Scan for the cell matching the given text and deliver its [X, Y] coordinate at center. 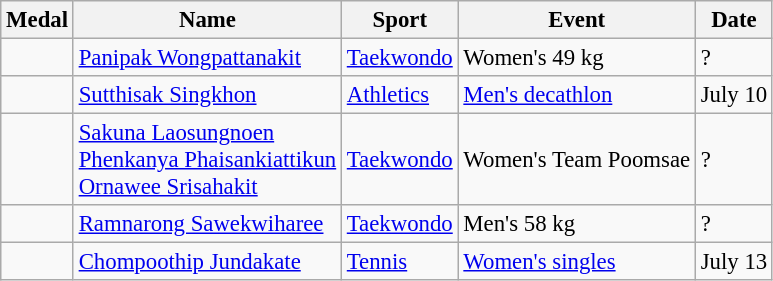
Athletics [400, 95]
Medal [38, 20]
Sutthisak Singkhon [207, 95]
Men's 58 kg [576, 224]
Date [734, 20]
July 13 [734, 262]
Name [207, 20]
Event [576, 20]
Women's 49 kg [576, 58]
Chompoothip Jundakate [207, 262]
Panipak Wongpattanakit [207, 58]
Women's singles [576, 262]
Men's decathlon [576, 95]
Sakuna LaosungnoenPhenkanya PhaisankiattikunOrnawee Srisahakit [207, 160]
Sport [400, 20]
Tennis [400, 262]
Women's Team Poomsae [576, 160]
Ramnarong Sawekwiharee [207, 224]
July 10 [734, 95]
